Return (X, Y) of the center of cell containing provided text 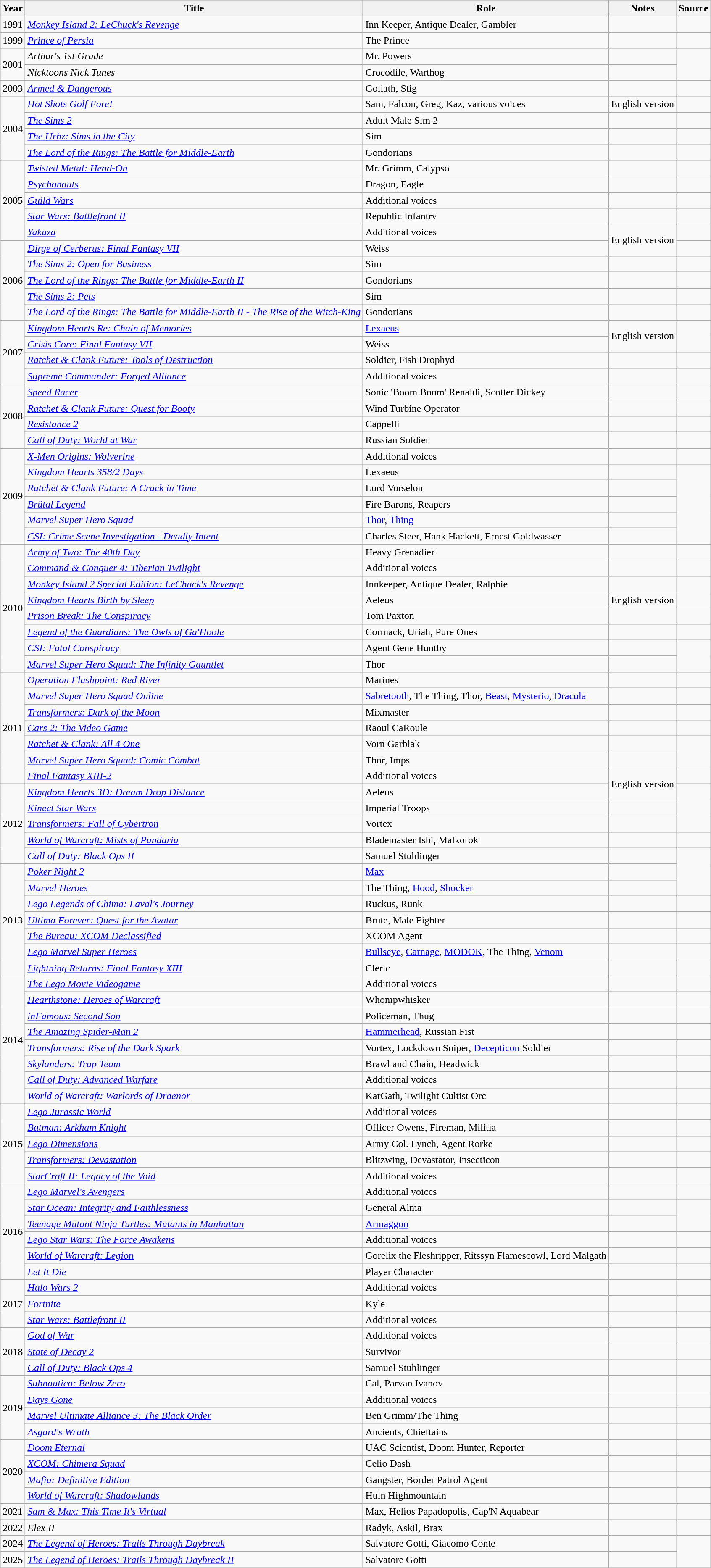
2006 (13, 280)
Lego Jurassic World (194, 1112)
Cars 2: The Video Game (194, 728)
Poker Night 2 (194, 872)
Huln Highmountain (486, 1496)
The Legend of Heroes: Trails Through Daybreak II (194, 1560)
Marvel Super Hero Squad: The Infinity Gauntlet (194, 664)
Charles Steer, Hank Hackett, Ernest Goldwasser (486, 536)
Hot Shots Golf Fore! (194, 104)
CSI: Crime Scene Investigation - Deadly Intent (194, 536)
Ratchet & Clank Future: Tools of Destruction (194, 360)
2011 (13, 728)
General Alma (486, 1208)
World of Warcraft: Mists of Pandaria (194, 840)
2014 (13, 1040)
Marines (486, 680)
Blitzwing, Devastator, Insecticon (486, 1160)
The Thing, Hood, Shocker (486, 888)
Kingdom Hearts Re: Chain of Memories (194, 328)
Crisis Core: Final Fantasy VII (194, 344)
Ultima Forever: Quest for the Avatar (194, 920)
Thor, Thing (486, 520)
Lego Dimensions (194, 1144)
Hearthstone: Heroes of Warcraft (194, 1000)
Lego Marvel's Avengers (194, 1192)
Brute, Male Fighter (486, 920)
Nicktoons Nick Tunes (194, 72)
UAC Scientist, Doom Hunter, Reporter (486, 1447)
Kingdom Hearts 358/2 Days (194, 472)
Policeman, Thug (486, 1016)
Sabretooth, The Thing, Thor, Beast, Mysterio, Dracula (486, 696)
Mr. Powers (486, 56)
Ancients, Chieftains (486, 1431)
Ben Grimm/The Thing (486, 1415)
The Lord of the Rings: The Battle for Middle-Earth (194, 152)
Final Fantasy XIII-2 (194, 776)
Call of Duty: Black Ops 4 (194, 1368)
Gorelix the Fleshripper, Ritssyn Flamescowl, Lord Malgath (486, 1256)
The Amazing Spider-Man 2 (194, 1032)
Title (194, 8)
The Sims 2 (194, 120)
2013 (13, 920)
Army of Two: The 40th Day (194, 552)
Kyle (486, 1304)
2015 (13, 1144)
Supreme Commander: Forged Alliance (194, 376)
Max, Helios Papadopolis, Cap'N Aquabear (486, 1512)
Dragon, Eagle (486, 184)
KarGath, Twilight Cultist Orc (486, 1096)
Monkey Island 2 Special Edition: LeChuck's Revenge (194, 584)
Skylanders: Trap Team (194, 1064)
2024 (13, 1544)
2008 (13, 416)
Republic Infantry (486, 216)
Lightning Returns: Final Fantasy XIII (194, 968)
Twisted Metal: Head-On (194, 168)
1991 (13, 24)
Whompwhisker (486, 1000)
The Urbz: Sims in the City (194, 136)
Kinect Star Wars (194, 808)
2009 (13, 496)
Marvel Super Hero Squad Online (194, 696)
Transformers: Devastation (194, 1160)
Resistance 2 (194, 424)
Brawl and Chain, Headwick (486, 1064)
World of Warcraft: Warlords of Draenor (194, 1096)
The Lord of the Rings: The Battle for Middle-Earth II (194, 280)
Marvel Ultimate Alliance 3: The Black Order (194, 1415)
Vortex (486, 824)
Subnautica: Below Zero (194, 1384)
2018 (13, 1352)
God of War (194, 1336)
Cappelli (486, 424)
Let It Die (194, 1272)
Sam & Max: This Time It's Virtual (194, 1512)
Batman: Arkham Knight (194, 1128)
1999 (13, 40)
The Prince (486, 40)
Transformers: Fall of Cybertron (194, 824)
Yakuza (194, 232)
Ratchet & Clank Future: Quest for Booty (194, 408)
Transformers: Dark of the Moon (194, 712)
Thor (486, 664)
XCOM: Chimera Squad (194, 1463)
Role (486, 8)
The Lego Movie Videogame (194, 984)
Prince of Persia (194, 40)
The Lord of the Rings: The Battle for Middle-Earth II - The Rise of the Witch-King (194, 312)
The Legend of Heroes: Trails Through Daybreak (194, 1544)
Agent Gene Huntby (486, 648)
Year (13, 8)
Fortnite (194, 1304)
World of Warcraft: Shadowlands (194, 1496)
The Sims 2: Open for Business (194, 264)
Imperial Troops (486, 808)
World of Warcraft: Legion (194, 1256)
Marvel Super Hero Squad: Comic Combat (194, 760)
Armaggon (486, 1224)
Lego Legends of Chima: Laval's Journey (194, 904)
Fire Barons, Reapers (486, 504)
Ratchet & Clank Future: A Crack in Time (194, 488)
Cal, Parvan Ivanov (486, 1384)
2012 (13, 824)
Halo Wars 2 (194, 1288)
Marvel Heroes (194, 888)
Transformers: Rise of the Dark Spark (194, 1048)
Brütal Legend (194, 504)
2003 (13, 88)
Call of Duty: Black Ops II (194, 856)
Command & Conquer 4: Tiberian Twilight (194, 568)
Asgard's Wrath (194, 1431)
Cleric (486, 968)
Salvatore Gotti, Giacomo Conte (486, 1544)
Prison Break: The Conspiracy (194, 616)
Teenage Mutant Ninja Turtles: Mutants in Manhattan (194, 1224)
The Sims 2: Pets (194, 296)
Lego Marvel Super Heroes (194, 952)
Inn Keeper, Antique Dealer, Gambler (486, 24)
Ratchet & Clank: All 4 One (194, 744)
Goliath, Stig (486, 88)
Operation Flashpoint: Red River (194, 680)
The Bureau: XCOM Declassified (194, 936)
Kingdom Hearts Birth by Sleep (194, 600)
Thor, Imps (486, 760)
Monkey Island 2: LeChuck's Revenge (194, 24)
Armed & Dangerous (194, 88)
Marvel Super Hero Squad (194, 520)
2020 (13, 1471)
Adult Male Sim 2 (486, 120)
Raoul CaRoule (486, 728)
Ruckus, Runk (486, 904)
Speed Racer (194, 392)
XCOM Agent (486, 936)
Crocodile, Warthog (486, 72)
Lego Star Wars: The Force Awakens (194, 1240)
CSI: Fatal Conspiracy (194, 648)
Max (486, 872)
Vorn Garblak (486, 744)
Kingdom Hearts 3D: Dream Drop Distance (194, 792)
Star Ocean: Integrity and Faithlessness (194, 1208)
2019 (13, 1408)
Tom Paxton (486, 616)
2005 (13, 200)
Call of Duty: Advanced Warfare (194, 1080)
Cormack, Uriah, Pure Ones (486, 632)
2017 (13, 1304)
Salvatore Gotti (486, 1560)
inFamous: Second Son (194, 1016)
Radyk, Askil, Brax (486, 1528)
Legend of the Guardians: The Owls of Ga'Hoole (194, 632)
Blademaster Ishi, Malkorok (486, 840)
StarCraft II: Legacy of the Void (194, 1176)
Lord Vorselon (486, 488)
2022 (13, 1528)
2007 (13, 352)
Innkeeper, Antique Dealer, Ralphie (486, 584)
Player Character (486, 1272)
2004 (13, 128)
Mafia: Definitive Edition (194, 1479)
Gangster, Border Patrol Agent (486, 1479)
Guild Wars (194, 200)
Wind Turbine Operator (486, 408)
Notes (643, 8)
X-Men Origins: Wolverine (194, 456)
Doom Eternal (194, 1447)
Mixmaster (486, 712)
2016 (13, 1231)
Celio Dash (486, 1463)
Psychonauts (194, 184)
2021 (13, 1512)
Call of Duty: World at War (194, 440)
Russian Soldier (486, 440)
2010 (13, 608)
Dirge of Cerberus: Final Fantasy VII (194, 248)
Vortex, Lockdown Sniper, Decepticon Soldier (486, 1048)
Survivor (486, 1352)
Sam, Falcon, Greg, Kaz, various voices (486, 104)
2025 (13, 1560)
Arthur's 1st Grade (194, 56)
State of Decay 2 (194, 1352)
Heavy Grenadier (486, 552)
Sonic 'Boom Boom' Renaldi, Scotter Dickey (486, 392)
Officer Owens, Fireman, Militia (486, 1128)
2001 (13, 64)
Source (693, 8)
Hammerhead, Russian Fist (486, 1032)
Elex II (194, 1528)
Bullseye, Carnage, MODOK, The Thing, Venom (486, 952)
Soldier, Fish Drophyd (486, 360)
Days Gone (194, 1400)
Army Col. Lynch, Agent Rorke (486, 1144)
Mr. Grimm, Calypso (486, 168)
